Identify which cell holds the provided text, then report its (x, y) central coordinate. 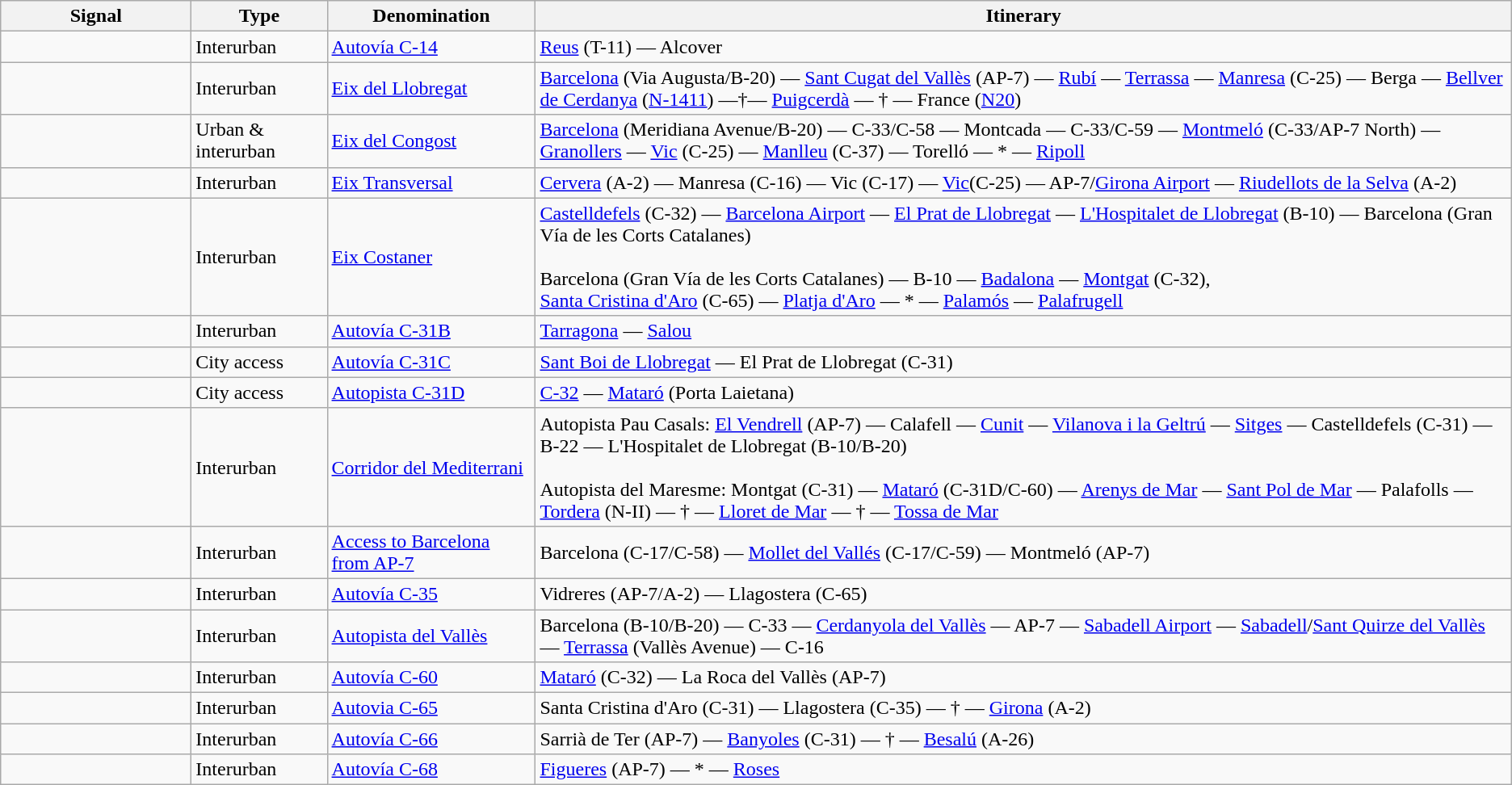
Corridor del Mediterrani (431, 467)
Signal (96, 16)
Cervera (A-2) — Manresa (C-16) — Vic (C-17) — Vic(C-25) — AP-7/Girona Airport — Riudellots de la Selva (A-2) (1023, 183)
Eix del Llobregat (431, 89)
Sarrià de Ter (AP-7) — Banyoles (C-31) — † — Besalú (A-26) (1023, 739)
Autovía C-68 (431, 770)
Autovía C-35 (431, 594)
Mataró (C-32) — La Roca del Vallès (AP-7) (1023, 678)
Vidreres (AP-7/A-2) — Llagostera (C-65) (1023, 594)
Barcelona (B-10/B-20) — C-33 — Cerdanyola del Vallès — AP-7 — Sabadell Airport — Sabadell/Sant Quirze del Vallès — Terrassa (Vallès Avenue) — C-16 (1023, 635)
Autovía C-31B (431, 331)
Reus (T-11) — Alcover (1023, 47)
Eix del Congost (431, 141)
Eix Transversal (431, 183)
C-32 — Mataró (Porta Laietana) (1023, 392)
Urban & interurban (259, 141)
Figueres (AP-7) — * — Roses (1023, 770)
Denomination (431, 16)
Autovía C-66 (431, 739)
Tarragona — Salou (1023, 331)
Santa Cristina d'Aro (C-31) — Llagostera (C-35) — † — Girona (A-2) (1023, 708)
Barcelona (C-17/C-58) — Mollet del Vallés (C-17/C-59) — Montmeló (AP-7) (1023, 552)
Autopista del Vallès (431, 635)
Autovia C-65 (431, 708)
Type (259, 16)
Sant Boi de Llobregat — El Prat de Llobregat (C-31) (1023, 362)
Autopista C-31D (431, 392)
Autovía C-60 (431, 678)
Eix Costaner (431, 257)
Access to Barcelona from AP-7 (431, 552)
Autovía C-14 (431, 47)
Autovía C-31C (431, 362)
Itinerary (1023, 16)
